Find where the given text appears and provide that cell's center as (X, Y) coordinate. 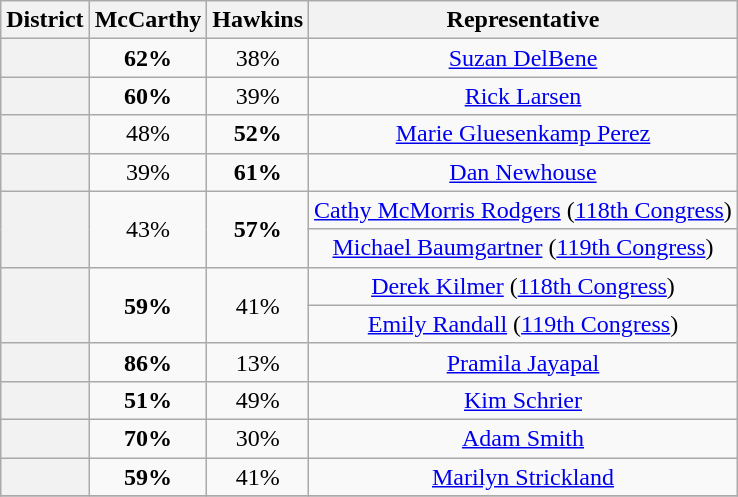
51% (148, 400)
Michael Baumgartner (119th Congress) (524, 248)
Emily Randall (119th Congress) (524, 324)
McCarthy (148, 20)
Adam Smith (524, 438)
Rick Larsen (524, 96)
70% (148, 438)
Suzan DelBene (524, 58)
13% (258, 362)
57% (258, 229)
Hawkins (258, 20)
48% (148, 134)
38% (258, 58)
86% (148, 362)
61% (258, 172)
Pramila Jayapal (524, 362)
62% (148, 58)
52% (258, 134)
Cathy McMorris Rodgers (118th Congress) (524, 210)
Marie Gluesenkamp Perez (524, 134)
49% (258, 400)
District (45, 20)
Representative (524, 20)
Marilyn Strickland (524, 477)
Derek Kilmer (118th Congress) (524, 286)
30% (258, 438)
60% (148, 96)
Kim Schrier (524, 400)
43% (148, 229)
Dan Newhouse (524, 172)
